Capture the cell that displays the provided text and extract its [X, Y] central coordinate. 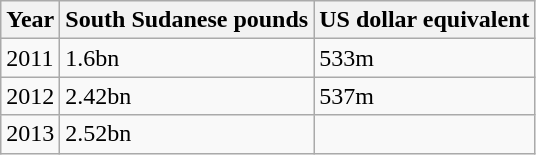
South Sudanese pounds [187, 20]
533m [424, 58]
1.6bn [187, 58]
2012 [30, 96]
Year [30, 20]
2.42bn [187, 96]
2011 [30, 58]
US dollar equivalent [424, 20]
2013 [30, 134]
537m [424, 96]
2.52bn [187, 134]
